From the cell containing the given text, extract its center point as [X, Y] coordinate. 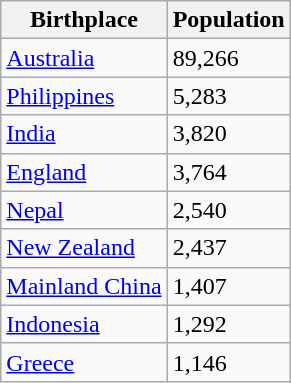
India [84, 134]
89,266 [228, 58]
Population [228, 20]
Greece [84, 362]
2,437 [228, 248]
1,407 [228, 286]
5,283 [228, 96]
New Zealand [84, 248]
Philippines [84, 96]
3,820 [228, 134]
Mainland China [84, 286]
2,540 [228, 210]
Australia [84, 58]
England [84, 172]
Indonesia [84, 324]
3,764 [228, 172]
Birthplace [84, 20]
Nepal [84, 210]
1,146 [228, 362]
1,292 [228, 324]
